Find where the given text appears and provide that cell's center as (x, y) coordinate. 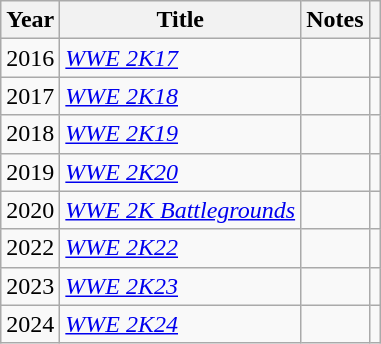
2019 (30, 172)
WWE 2K24 (180, 324)
2020 (30, 210)
2018 (30, 134)
WWE 2K17 (180, 58)
WWE 2K22 (180, 248)
WWE 2K23 (180, 286)
Year (30, 20)
WWE 2K20 (180, 172)
WWE 2K18 (180, 96)
2016 (30, 58)
2017 (30, 96)
WWE 2K Battlegrounds (180, 210)
2024 (30, 324)
WWE 2K19 (180, 134)
Title (180, 20)
2023 (30, 286)
2022 (30, 248)
Notes (335, 20)
